From the cell containing the given text, extract its center point as (x, y) coordinate. 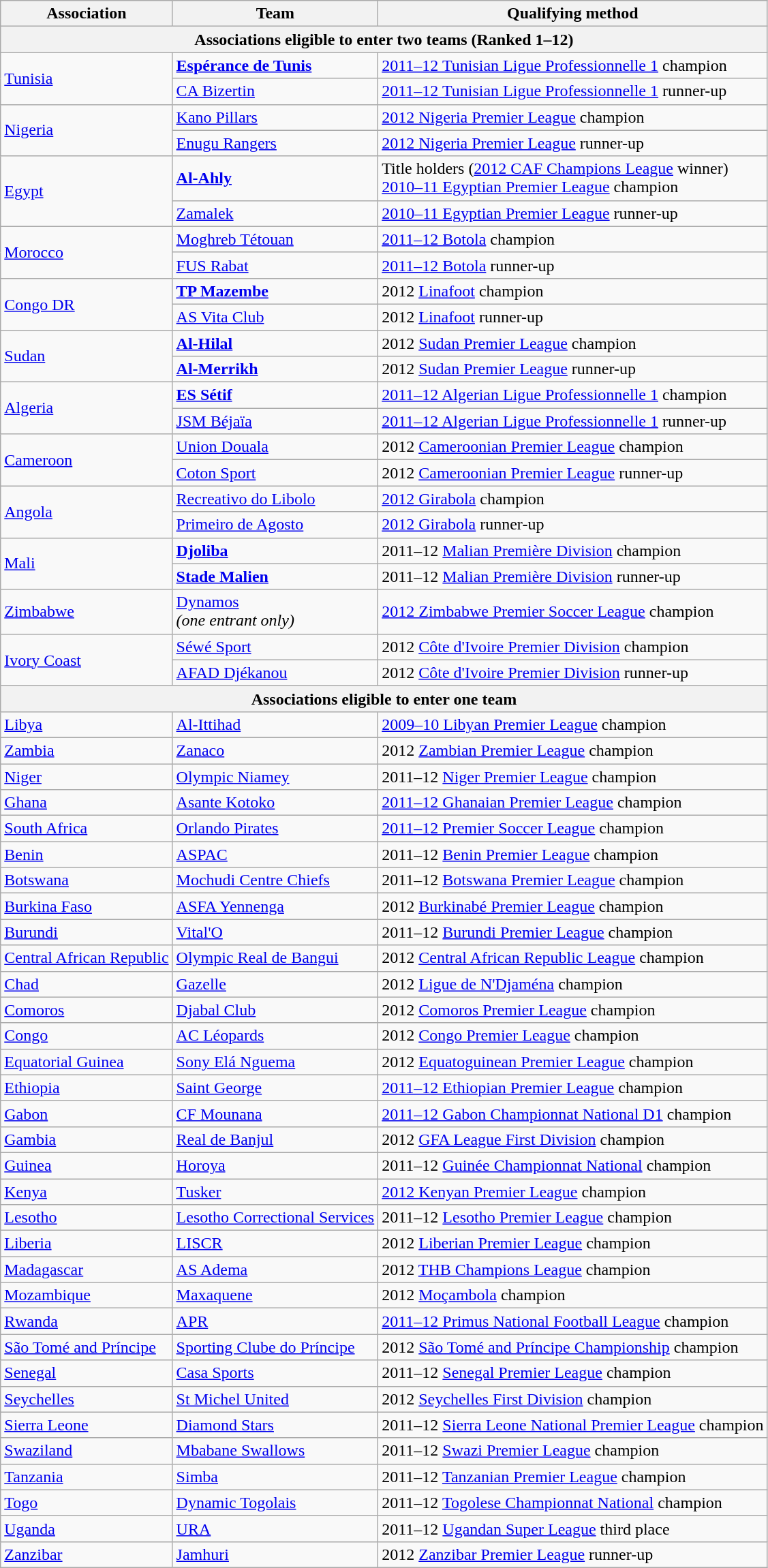
Gazelle (275, 984)
Al-Ahly (275, 179)
St Michel United (275, 1399)
Egypt (87, 191)
Cameroon (87, 460)
Tusker (275, 1192)
Séwé Sport (275, 647)
2012 Girabola champion (572, 499)
Title holders (2012 CAF Champions League winner)2010–11 Egyptian Premier League champion (572, 179)
Congo DR (87, 304)
Rwanda (87, 1321)
2012 Zanzibar Premier League runner-up (572, 1554)
2012 São Tomé and Príncipe Championship champion (572, 1347)
2012 Linafoot runner-up (572, 317)
Madagascar (87, 1270)
2011–12 Niger Premier League champion (572, 776)
Libya (87, 724)
South Africa (87, 829)
2012 Central African Republic League champion (572, 958)
URA (275, 1528)
Comoros (87, 1010)
TP Mazembe (275, 291)
2012 Côte d'Ivoire Premier Division runner-up (572, 673)
Ghana (87, 803)
Kenya (87, 1192)
Gambia (87, 1139)
Seychelles (87, 1399)
Associations eligible to enter one team (384, 698)
2011–12 Tunisian Ligue Professionnelle 1 champion (572, 65)
2012 Kenyan Premier League champion (572, 1192)
Mbabane Swallows (275, 1451)
Asante Kotoko (275, 803)
Moghreb Tétouan (275, 239)
CA Bizertin (275, 91)
Diamond Stars (275, 1425)
Tunisia (87, 78)
AC Léopards (275, 1036)
2012 Equatoguinean Premier League champion (572, 1062)
2011–12 Algerian Ligue Professionnelle 1 runner-up (572, 421)
2011–12 Tunisian Ligue Professionnelle 1 runner-up (572, 91)
Ivory Coast (87, 660)
2012 GFA League First Division champion (572, 1139)
Horoya (275, 1165)
2012 Sudan Premier League runner-up (572, 369)
2011–12 Botola champion (572, 239)
Nigeria (87, 130)
Union Douala (275, 447)
Zanaco (275, 750)
2011–12 Malian Première Division champion (572, 551)
2012 Zambian Premier League champion (572, 750)
2012 Liberian Premier League champion (572, 1244)
Olympic Real de Bangui (275, 958)
2011–12 Togolese Championnat National champion (572, 1503)
2012 Congo Premier League champion (572, 1036)
Casa Sports (275, 1373)
Kano Pillars (275, 117)
2011–12 Ghanaian Premier League champion (572, 803)
Benin (87, 855)
2012 Cameroonian Premier League champion (572, 447)
2012 Comoros Premier League champion (572, 1010)
Lesotho Correctional Services (275, 1218)
2011–12 Premier Soccer League champion (572, 829)
2011–12 Lesotho Premier League champion (572, 1218)
Algeria (87, 408)
Dynamic Togolais (275, 1503)
Sony Elá Nguema (275, 1062)
2011–12 Guinée Championnat National champion (572, 1165)
2011–12 Swazi Premier League champion (572, 1451)
2011–12 Tanzanian Premier League champion (572, 1477)
2011–12 Burundi Premier League champion (572, 932)
2011–12 Malian Première Division runner-up (572, 577)
Al-Ittihad (275, 724)
Zamalek (275, 213)
2011–12 Ugandan Super League third place (572, 1528)
Stade Malien (275, 577)
Zambia (87, 750)
Congo (87, 1036)
2011–12 Botswana Premier League champion (572, 880)
Chad (87, 984)
2012 Seychelles First Division champion (572, 1399)
Equatorial Guinea (87, 1062)
Tanzania (87, 1477)
Zanzibar (87, 1554)
2011–12 Senegal Premier League champion (572, 1373)
Espérance de Tunis (275, 65)
Associations eligible to enter two teams (Ranked 1–12) (384, 40)
Djabal Club (275, 1010)
Liberia (87, 1244)
Team (275, 14)
Vital'O (275, 932)
Central African Republic (87, 958)
Real de Banjul (275, 1139)
Dynamos(one entrant only) (275, 612)
Swaziland (87, 1451)
Maxaquene (275, 1295)
Burundi (87, 932)
2011–12 Sierra Leone National Premier League champion (572, 1425)
AS Vita Club (275, 317)
Association (87, 14)
Lesotho (87, 1218)
Recreativo do Libolo (275, 499)
Mali (87, 564)
2012 Zimbabwe Premier Soccer League champion (572, 612)
Botswana (87, 880)
FUS Rabat (275, 265)
2012 Burkinabé Premier League champion (572, 906)
2012 Nigeria Premier League runner-up (572, 143)
Qualifying method (572, 14)
Coton Sport (275, 473)
2011–12 Algerian Ligue Professionnelle 1 champion (572, 395)
Angola (87, 512)
São Tomé and Príncipe (87, 1347)
Sudan (87, 356)
Sporting Clube do Príncipe (275, 1347)
LISCR (275, 1244)
2010–11 Egyptian Premier League runner-up (572, 213)
Orlando Pirates (275, 829)
2011–12 Benin Premier League champion (572, 855)
2011–12 Gabon Championnat National D1 champion (572, 1113)
Morocco (87, 252)
ES Sétif (275, 395)
2012 Moçambola champion (572, 1295)
ASPAC (275, 855)
2012 Côte d'Ivoire Premier Division champion (572, 647)
2012 Cameroonian Premier League runner-up (572, 473)
Primeiro de Agosto (275, 525)
Uganda (87, 1528)
Zimbabwe (87, 612)
Guinea (87, 1165)
2009–10 Libyan Premier League champion (572, 724)
JSM Béjaïa (275, 421)
Gabon (87, 1113)
2012 Linafoot champion (572, 291)
ASFA Yennenga (275, 906)
Al-Merrikh (275, 369)
2012 Girabola runner-up (572, 525)
Niger (87, 776)
2012 Ligue de N'Djaména champion (572, 984)
Togo (87, 1503)
Saint George (275, 1088)
2011–12 Primus National Football League champion (572, 1321)
Enugu Rangers (275, 143)
2012 Sudan Premier League champion (572, 343)
2011–12 Botola runner-up (572, 265)
Sierra Leone (87, 1425)
2012 THB Champions League champion (572, 1270)
2012 Nigeria Premier League champion (572, 117)
Ethiopia (87, 1088)
Olympic Niamey (275, 776)
AFAD Djékanou (275, 673)
APR (275, 1321)
Jamhuri (275, 1554)
Djoliba (275, 551)
Mochudi Centre Chiefs (275, 880)
Simba (275, 1477)
AS Adema (275, 1270)
Mozambique (87, 1295)
CF Mounana (275, 1113)
Al-Hilal (275, 343)
Burkina Faso (87, 906)
Senegal (87, 1373)
2011–12 Ethiopian Premier League champion (572, 1088)
